Return (x, y) of the center of cell containing provided text 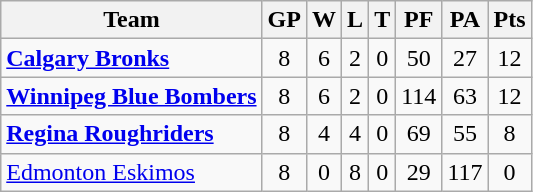
55 (465, 134)
Pts (510, 20)
27 (465, 58)
W (324, 20)
PA (465, 20)
29 (419, 172)
114 (419, 96)
50 (419, 58)
63 (465, 96)
Edmonton Eskimos (132, 172)
Winnipeg Blue Bombers (132, 96)
T (382, 20)
69 (419, 134)
117 (465, 172)
L (356, 20)
PF (419, 20)
GP (284, 20)
Team (132, 20)
Calgary Bronks (132, 58)
Regina Roughriders (132, 134)
